Locate the cell with the specified text and output its (X, Y) center coordinate. 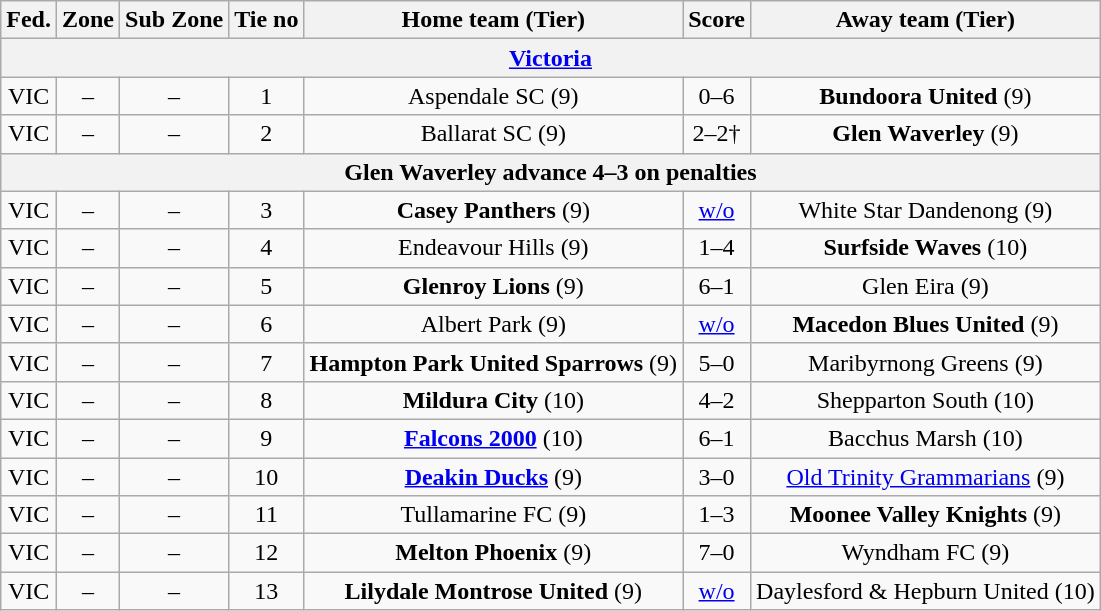
5–0 (717, 362)
11 (266, 515)
Glenroy Lions (9) (494, 286)
4 (266, 248)
13 (266, 591)
7 (266, 362)
5 (266, 286)
Casey Panthers (9) (494, 210)
Tullamarine FC (9) (494, 515)
3–0 (717, 477)
Ballarat SC (9) (494, 134)
2 (266, 134)
9 (266, 438)
Zone (88, 20)
Old Trinity Grammarians (9) (926, 477)
Falcons 2000 (10) (494, 438)
Bundoora United (9) (926, 96)
8 (266, 400)
1–3 (717, 515)
Moonee Valley Knights (9) (926, 515)
Melton Phoenix (9) (494, 553)
Albert Park (9) (494, 324)
Deakin Ducks (9) (494, 477)
1–4 (717, 248)
10 (266, 477)
12 (266, 553)
Shepparton South (10) (926, 400)
Tie no (266, 20)
Daylesford & Hepburn United (10) (926, 591)
Glen Waverley advance 4–3 on penalties (550, 172)
6 (266, 324)
3 (266, 210)
2–2† (717, 134)
Surfside Waves (10) (926, 248)
4–2 (717, 400)
Hampton Park United Sparrows (9) (494, 362)
Endeavour Hills (9) (494, 248)
Home team (Tier) (494, 20)
Glen Waverley (9) (926, 134)
Maribyrnong Greens (9) (926, 362)
7–0 (717, 553)
Mildura City (10) (494, 400)
Score (717, 20)
0–6 (717, 96)
Victoria (550, 58)
1 (266, 96)
Aspendale SC (9) (494, 96)
Lilydale Montrose United (9) (494, 591)
Macedon Blues United (9) (926, 324)
Fed. (29, 20)
Sub Zone (174, 20)
White Star Dandenong (9) (926, 210)
Wyndham FC (9) (926, 553)
Away team (Tier) (926, 20)
Glen Eira (9) (926, 286)
Bacchus Marsh (10) (926, 438)
